Extract the (X, Y) coordinate from the center of the cell holding the provided text.  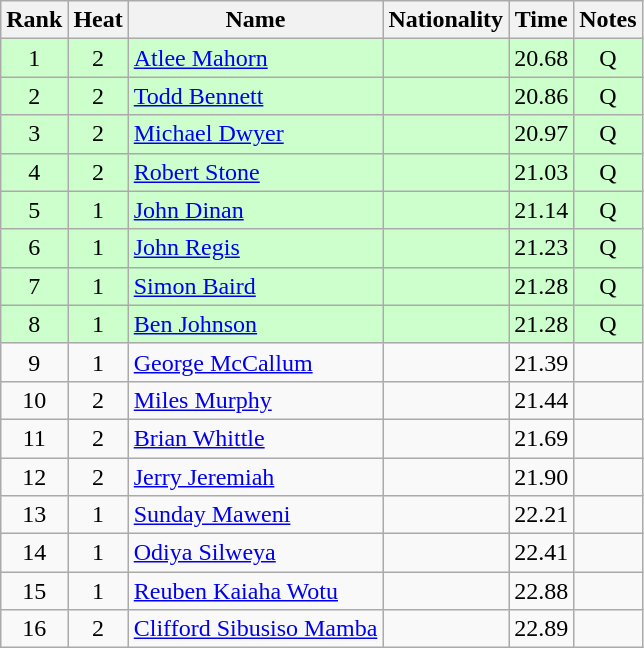
John Dinan (256, 210)
21.23 (542, 248)
Clifford Sibusiso Mamba (256, 629)
22.88 (542, 591)
Robert Stone (256, 172)
Michael Dwyer (256, 134)
21.14 (542, 210)
20.86 (542, 96)
22.89 (542, 629)
21.39 (542, 362)
15 (34, 591)
5 (34, 210)
Nationality (446, 20)
Simon Baird (256, 286)
Reuben Kaiaha Wotu (256, 591)
Rank (34, 20)
6 (34, 248)
21.90 (542, 477)
14 (34, 553)
Ben Johnson (256, 324)
Brian Whittle (256, 438)
13 (34, 515)
Notes (608, 20)
George McCallum (256, 362)
Atlee Mahorn (256, 58)
Sunday Maweni (256, 515)
21.69 (542, 438)
Name (256, 20)
9 (34, 362)
16 (34, 629)
21.44 (542, 400)
4 (34, 172)
Miles Murphy (256, 400)
20.68 (542, 58)
Jerry Jeremiah (256, 477)
3 (34, 134)
Heat (98, 20)
12 (34, 477)
22.41 (542, 553)
Time (542, 20)
11 (34, 438)
20.97 (542, 134)
John Regis (256, 248)
Todd Bennett (256, 96)
8 (34, 324)
Odiya Silweya (256, 553)
22.21 (542, 515)
7 (34, 286)
10 (34, 400)
21.03 (542, 172)
